Provide the (x, y) coordinate of the cell's center where the given text is located.  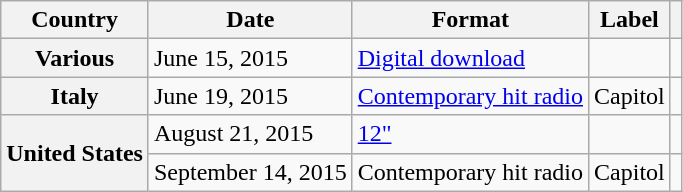
August 21, 2015 (250, 134)
June 15, 2015 (250, 58)
June 19, 2015 (250, 96)
Date (250, 20)
Country (75, 20)
Digital download (470, 58)
Various (75, 58)
Format (470, 20)
Italy (75, 96)
Label (630, 20)
September 14, 2015 (250, 172)
United States (75, 153)
12" (470, 134)
